Return the (x, y) coordinate for the center point of the cell that contains the specified text.  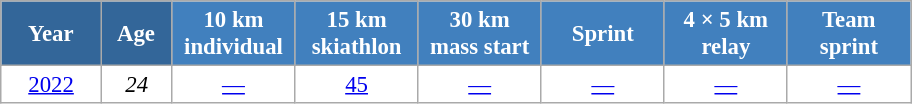
4 × 5 km relay (726, 34)
24 (136, 85)
30 km mass start (480, 34)
2022 (52, 85)
45 (356, 85)
Team sprint (848, 34)
10 km individual (234, 34)
Age (136, 34)
Sprint (602, 34)
15 km skiathlon (356, 34)
Year (52, 34)
